Pinpoint the cell where the given text exists, returning its (x, y) midpoint coordinate. 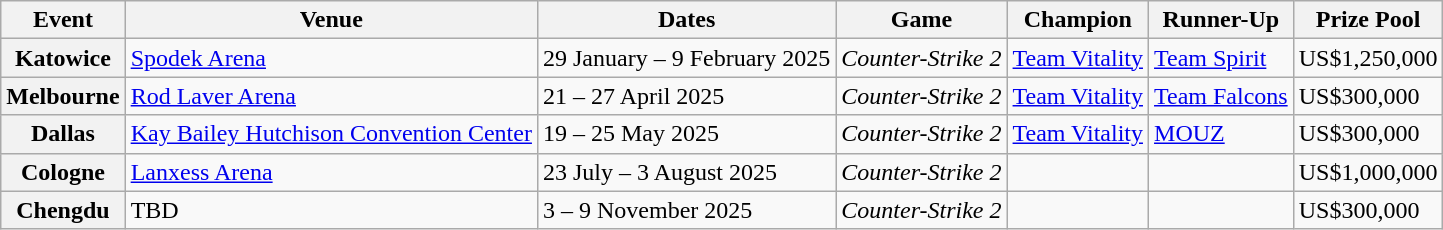
Dallas (63, 134)
Melbourne (63, 96)
Rod Laver Arena (331, 96)
Event (63, 20)
Game (922, 20)
Katowice (63, 58)
Runner-Up (1222, 20)
Cologne (63, 172)
US$1,000,000 (1368, 172)
Chengdu (63, 210)
Champion (1078, 20)
3 – 9 November 2025 (686, 210)
Prize Pool (1368, 20)
Dates (686, 20)
Kay Bailey Hutchison Convention Center (331, 134)
Team Falcons (1222, 96)
US$1,250,000 (1368, 58)
Team Spirit (1222, 58)
21 – 27 April 2025 (686, 96)
29 January – 9 February 2025 (686, 58)
TBD (331, 210)
23 July – 3 August 2025 (686, 172)
Venue (331, 20)
Lanxess Arena (331, 172)
MOUZ (1222, 134)
Spodek Arena (331, 58)
19 – 25 May 2025 (686, 134)
